Scan for the cell matching the given text and deliver its (x, y) coordinate at center. 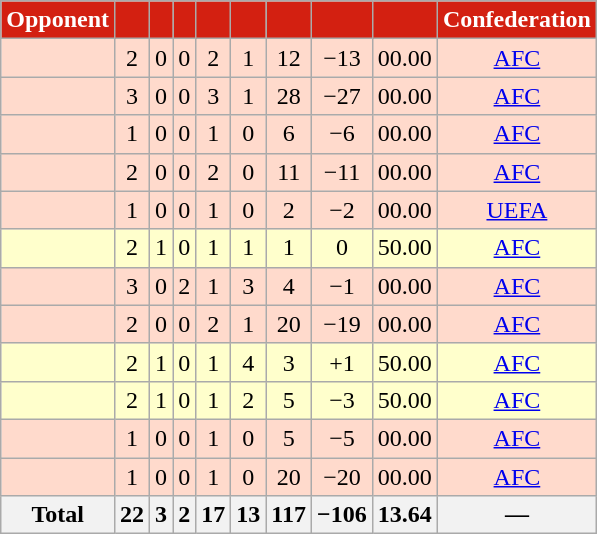
117 (289, 515)
Confederation (516, 20)
−19 (342, 324)
UEFA (516, 210)
Total (58, 515)
12 (289, 58)
13.64 (404, 515)
−13 (342, 58)
−27 (342, 96)
+1 (342, 362)
6 (289, 134)
— (516, 515)
−11 (342, 172)
Opponent (58, 20)
11 (289, 172)
−3 (342, 400)
13 (248, 515)
−20 (342, 477)
−2 (342, 210)
28 (289, 96)
−1 (342, 286)
−106 (342, 515)
22 (132, 515)
−5 (342, 438)
−6 (342, 134)
17 (214, 515)
